For the text-containing cell, return its midpoint in [x, y] coordinate format. 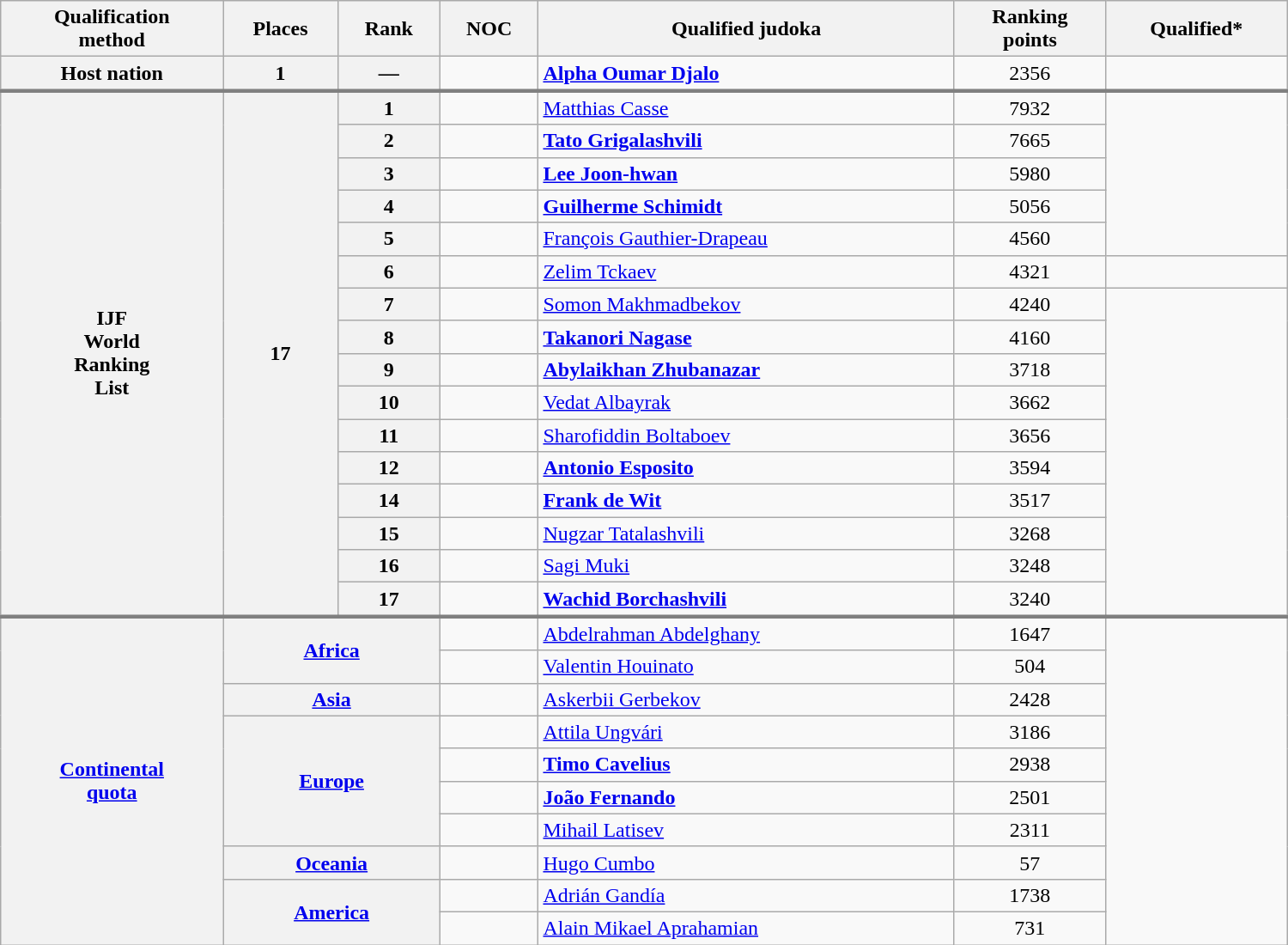
12 [388, 468]
Qualified judoka [746, 29]
1647 [1030, 633]
3662 [1030, 402]
731 [1030, 928]
Vedat Albayrak [746, 402]
Guilherme Schimidt [746, 206]
3594 [1030, 468]
— [388, 74]
Somon Makhmadbekov [746, 304]
Oceania [331, 863]
François Gauthier-Drapeau [746, 239]
7 [388, 304]
10 [388, 402]
Hugo Cumbo [746, 863]
João Fernando [746, 797]
Abylaikhan Zhubanazar [746, 369]
2311 [1030, 830]
Places [280, 29]
11 [388, 436]
Nugzar Tatalashvili [746, 533]
4 [388, 206]
3 [388, 174]
Alpha Oumar Djalo [746, 74]
Qualificationmethod [112, 29]
Wachid Borchashvili [746, 600]
Lee Joon-hwan [746, 174]
Sagi Muki [746, 566]
3268 [1030, 533]
16 [388, 566]
Attila Ungvári [746, 732]
3186 [1030, 732]
5056 [1030, 206]
Qualified* [1196, 29]
Mihail Latisev [746, 830]
Askerbii Gerbekov [746, 699]
3718 [1030, 369]
IJFWorldRankingList [112, 353]
2 [388, 141]
4160 [1030, 337]
4321 [1030, 271]
Sharofiddin Boltaboev [746, 436]
Takanori Nagase [746, 337]
Valentin Houinato [746, 667]
9 [388, 369]
2428 [1030, 699]
4560 [1030, 239]
Alain Mikael Aprahamian [746, 928]
8 [388, 337]
7665 [1030, 141]
57 [1030, 863]
6 [388, 271]
Continentalquota [112, 780]
3240 [1030, 600]
NOC [489, 29]
Rank [388, 29]
Matthias Casse [746, 107]
Rankingpoints [1030, 29]
Asia [331, 699]
2501 [1030, 797]
3656 [1030, 436]
Antonio Esposito [746, 468]
5 [388, 239]
2356 [1030, 74]
3248 [1030, 566]
3517 [1030, 501]
Africa [331, 649]
504 [1030, 667]
4240 [1030, 304]
Europe [331, 781]
Frank de Wit [746, 501]
Adrián Gandía [746, 895]
Timo Cavelius [746, 765]
Abdelrahman Abdelghany [746, 633]
14 [388, 501]
1738 [1030, 895]
Zelim Tckaev [746, 271]
2938 [1030, 765]
5980 [1030, 174]
Tato Grigalashvili [746, 141]
7932 [1030, 107]
15 [388, 533]
Host nation [112, 74]
America [331, 911]
